Pinpoint the cell where the given text exists, returning its [x, y] midpoint coordinate. 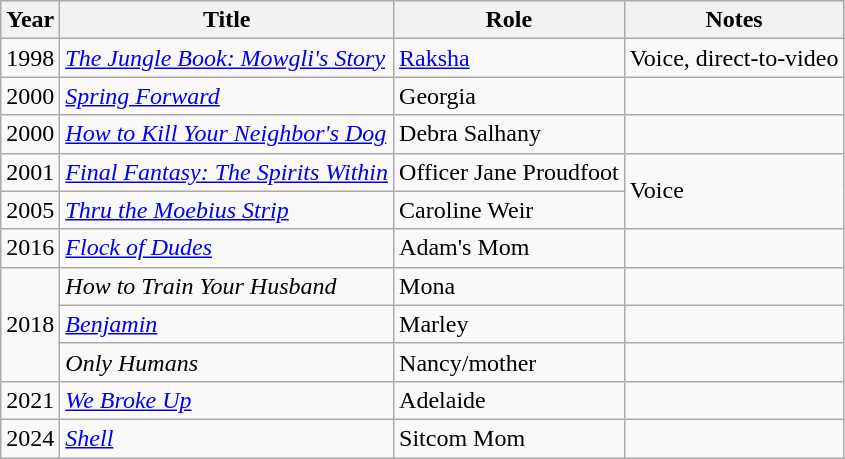
Benjamin [227, 324]
Nancy/mother [510, 362]
Caroline Weir [510, 210]
Role [510, 20]
Officer Jane Proudfoot [510, 172]
We Broke Up [227, 400]
Marley [510, 324]
Sitcom Mom [510, 438]
Adam's Mom [510, 248]
Voice, direct-to-video [734, 58]
Georgia [510, 96]
Raksha [510, 58]
How to Kill Your Neighbor's Dog [227, 134]
Spring Forward [227, 96]
Year [30, 20]
The Jungle Book: Mowgli's Story [227, 58]
Voice [734, 191]
Shell [227, 438]
Debra Salhany [510, 134]
Adelaide [510, 400]
Final Fantasy: The Spirits Within [227, 172]
2024 [30, 438]
2018 [30, 324]
Thru the Moebius Strip [227, 210]
1998 [30, 58]
Title [227, 20]
2005 [30, 210]
Flock of Dudes [227, 248]
Notes [734, 20]
2021 [30, 400]
Only Humans [227, 362]
2001 [30, 172]
2016 [30, 248]
Mona [510, 286]
How to Train Your Husband [227, 286]
